Detect which cell encompasses the target text, then output its (x, y) center coordinate. 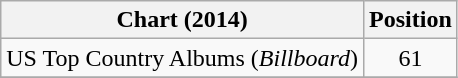
61 (411, 58)
Position (411, 20)
US Top Country Albums (Billboard) (182, 58)
Chart (2014) (182, 20)
